Locate the cell with the specified text and output its (X, Y) center coordinate. 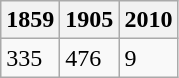
1905 (90, 20)
2010 (148, 20)
9 (148, 58)
476 (90, 58)
1859 (30, 20)
335 (30, 58)
